For the text-containing cell, return its midpoint in [x, y] coordinate format. 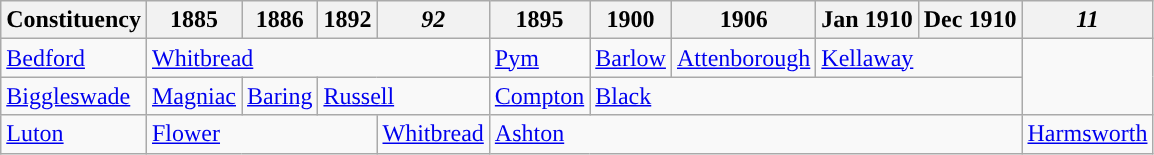
Compton [539, 96]
1885 [194, 20]
Flower [261, 134]
1892 [348, 20]
1906 [743, 20]
Baring [280, 96]
Constituency [74, 20]
Kellaway [919, 58]
Russell [404, 96]
Black [806, 96]
Bedford [74, 58]
Attenborough [743, 58]
1895 [539, 20]
11 [1088, 20]
Barlow [631, 58]
Harmsworth [1088, 134]
Luton [74, 134]
1900 [631, 20]
1886 [280, 20]
92 [433, 20]
Jan 1910 [867, 20]
Dec 1910 [970, 20]
Ashton [756, 134]
Pym [539, 58]
Magniac [194, 96]
Biggleswade [74, 96]
